Search for the cell housing the specified text and yield its (X, Y) center coordinate. 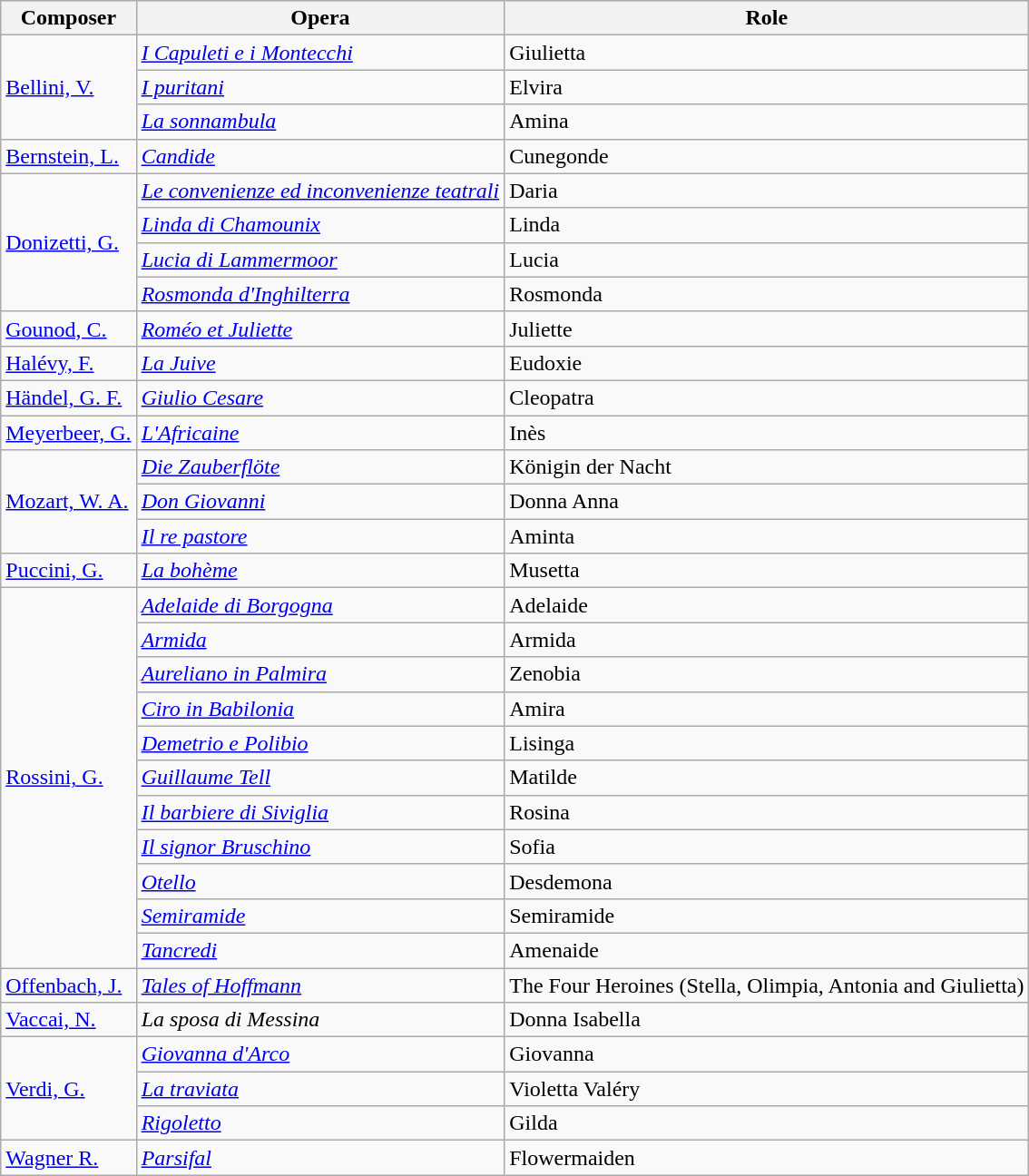
Elvira (767, 87)
Bernstein, L. (69, 156)
Aminta (767, 536)
Lucia di Lammermoor (320, 260)
La sonnambula (320, 122)
Candide (320, 156)
Cleopatra (767, 397)
Meyerbeer, G. (69, 433)
Mozart, W. A. (69, 502)
Ciro in Babilonia (320, 709)
Matilde (767, 778)
Giulio Cesare (320, 397)
Linda di Chamounix (320, 225)
Cunegonde (767, 156)
Gounod, C. (69, 328)
Daria (767, 191)
Guillaume Tell (320, 778)
Halévy, F. (69, 363)
Musetta (767, 571)
Die Zauberflöte (320, 467)
Lisinga (767, 743)
Sofia (767, 847)
Amira (767, 709)
Wagner R. (69, 1158)
Giulietta (767, 53)
Zenobia (767, 674)
La bohème (320, 571)
Opera (320, 18)
Juliette (767, 328)
Rosmonda d'Inghilterra (320, 294)
La sposa di Messina (320, 1020)
The Four Heroines (Stella, Olimpia, Antonia and Giulietta) (767, 985)
Vaccai, N. (69, 1020)
Donizetti, G. (69, 242)
Don Giovanni (320, 502)
Parsifal (320, 1158)
Lucia (767, 260)
Königin der Nacht (767, 467)
Eudoxie (767, 363)
Linda (767, 225)
Inès (767, 433)
Il re pastore (320, 536)
Händel, G. F. (69, 397)
L'Africaine (320, 433)
La traviata (320, 1089)
Amina (767, 122)
Puccini, G. (69, 571)
La Juive (320, 363)
Donna Isabella (767, 1020)
Tales of Hoffmann (320, 985)
Verdi, G. (69, 1089)
Bellini, V. (69, 87)
Flowermaiden (767, 1158)
Giovanna d'Arco (320, 1054)
Otello (320, 881)
Rossini, G. (69, 779)
Rosina (767, 812)
Offenbach, J. (69, 985)
Violetta Valéry (767, 1089)
Adelaide (767, 605)
Composer (69, 18)
Desdemona (767, 881)
I puritani (320, 87)
I Capuleti e i Montecchi (320, 53)
Rosmonda (767, 294)
Demetrio e Polibio (320, 743)
Il signor Bruschino (320, 847)
Tancredi (320, 950)
Adelaide di Borgogna (320, 605)
Amenaide (767, 950)
Aureliano in Palmira (320, 674)
Giovanna (767, 1054)
Role (767, 18)
Gilda (767, 1123)
Donna Anna (767, 502)
Il barbiere di Siviglia (320, 812)
Le convenienze ed inconvenienze teatrali (320, 191)
Roméo et Juliette (320, 328)
Rigoletto (320, 1123)
